Extract the (X, Y) coordinate from the center of the cell holding the provided text.  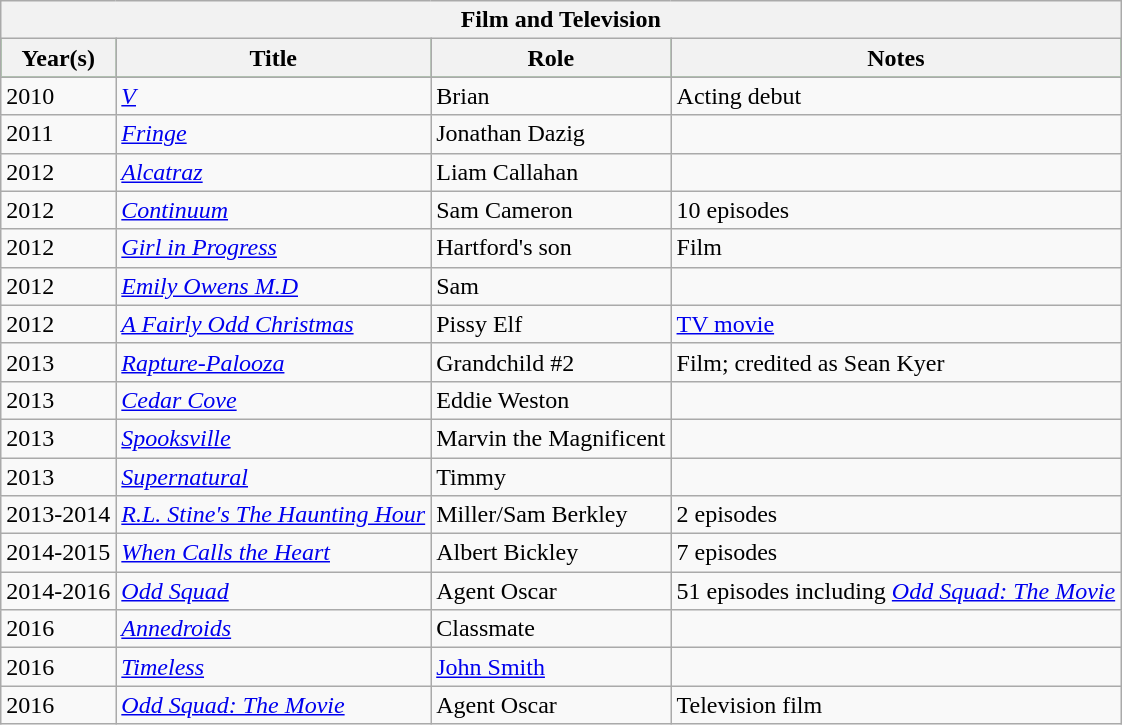
R.L. Stine's The Haunting Hour (274, 515)
Cedar Cove (274, 400)
2011 (58, 134)
Film (896, 248)
Liam Callahan (551, 172)
Alcatraz (274, 172)
Classmate (551, 629)
Acting debut (896, 96)
When Calls the Heart (274, 553)
Emily Owens M.D (274, 286)
Spooksville (274, 438)
Notes (896, 58)
Pissy Elf (551, 324)
Odd Squad (274, 591)
Role (551, 58)
Rapture-Palooza (274, 362)
2 episodes (896, 515)
Sam Cameron (551, 210)
2014-2015 (58, 553)
Film and Television (561, 20)
Albert Bickley (551, 553)
Year(s) (58, 58)
Fringe (274, 134)
Grandchild #2 (551, 362)
51 episodes including Odd Squad: The Movie (896, 591)
Television film (896, 705)
TV movie (896, 324)
Eddie Weston (551, 400)
Brian (551, 96)
Girl in Progress (274, 248)
Miller/Sam Berkley (551, 515)
2013-2014 (58, 515)
Supernatural (274, 477)
Timmy (551, 477)
Sam (551, 286)
Jonathan Dazig (551, 134)
Annedroids (274, 629)
A Fairly Odd Christmas (274, 324)
Marvin the Magnificent (551, 438)
John Smith (551, 667)
Film; credited as Sean Kyer (896, 362)
Title (274, 58)
7 episodes (896, 553)
Hartford's son (551, 248)
10 episodes (896, 210)
Odd Squad: The Movie (274, 705)
Timeless (274, 667)
2014-2016 (58, 591)
2010 (58, 96)
Continuum (274, 210)
V (274, 96)
